Identify which cell holds the provided text, then report its [x, y] central coordinate. 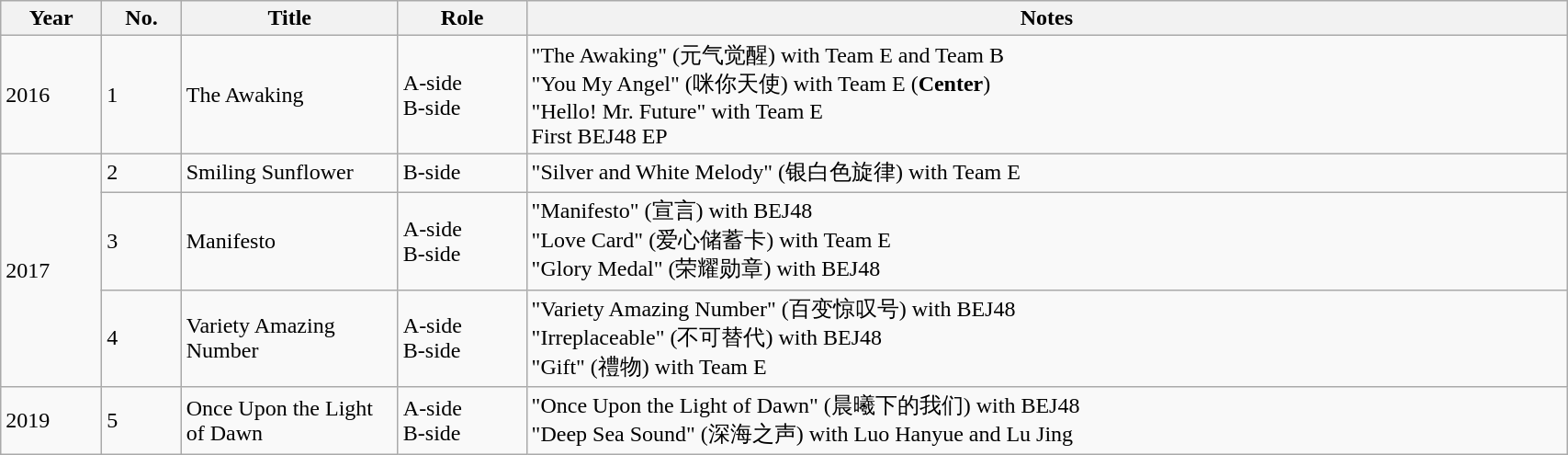
Manifesto [289, 241]
1 [141, 95]
Once Upon the Light of Dawn [289, 421]
Smiling Sunflower [289, 173]
"Silver and White Melody" (银白色旋律) with Team E [1047, 173]
B-side [462, 173]
Role [462, 18]
2016 [51, 95]
5 [141, 421]
No. [141, 18]
4 [141, 338]
The Awaking [289, 95]
"Manifesto" (宣言) with BEJ48"Love Card" (爱心储蓄卡) with Team E"Glory Medal" (荣耀勋章) with BEJ48 [1047, 241]
Title [289, 18]
"Variety Amazing Number" (百变惊叹号) with BEJ48"Irreplaceable" (不可替代) with BEJ48"Gift" (禮物) with Team E [1047, 338]
2 [141, 173]
3 [141, 241]
"The Awaking" (元气觉醒) with Team E and Team B"You My Angel" (咪你天使) with Team E (Center)"Hello! Mr. Future" with Team EFirst BEJ48 EP [1047, 95]
Variety Amazing Number [289, 338]
2019 [51, 421]
Notes [1047, 18]
2017 [51, 270]
"Once Upon the Light of Dawn" (晨曦下的我们) with BEJ48"Deep Sea Sound" (深海之声) with Luo Hanyue and Lu Jing [1047, 421]
Year [51, 18]
